Determine the (x, y) coordinate at the center of the cell enclosing the given text.  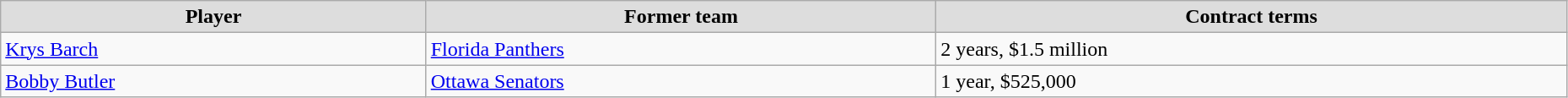
Player (213, 17)
2 years, $1.5 million (1252, 49)
Ottawa Senators (682, 81)
Florida Panthers (682, 49)
1 year, $525,000 (1252, 81)
Former team (682, 17)
Krys Barch (213, 49)
Contract terms (1252, 17)
Bobby Butler (213, 81)
